Return (x, y) of the center of cell containing provided text 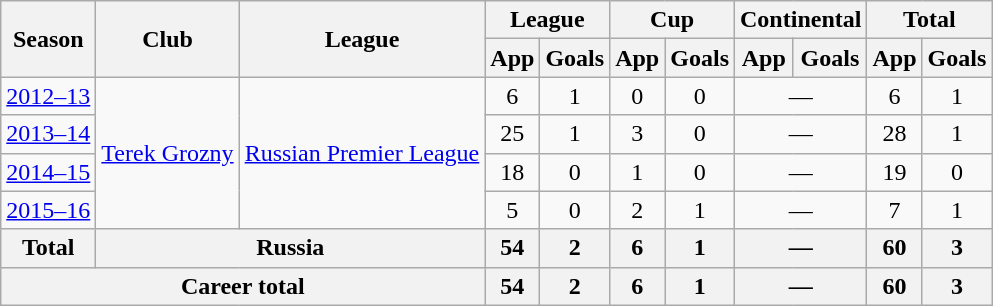
Club (168, 39)
Career total (243, 286)
Russian Premier League (362, 153)
7 (894, 210)
2015–16 (48, 210)
2013–14 (48, 134)
Russia (290, 248)
Continental (801, 20)
19 (894, 172)
25 (512, 134)
Terek Grozny (168, 153)
2012–13 (48, 96)
28 (894, 134)
2014–15 (48, 172)
18 (512, 172)
Season (48, 39)
5 (512, 210)
Cup (672, 20)
